Capture the cell that displays the provided text and extract its (x, y) central coordinate. 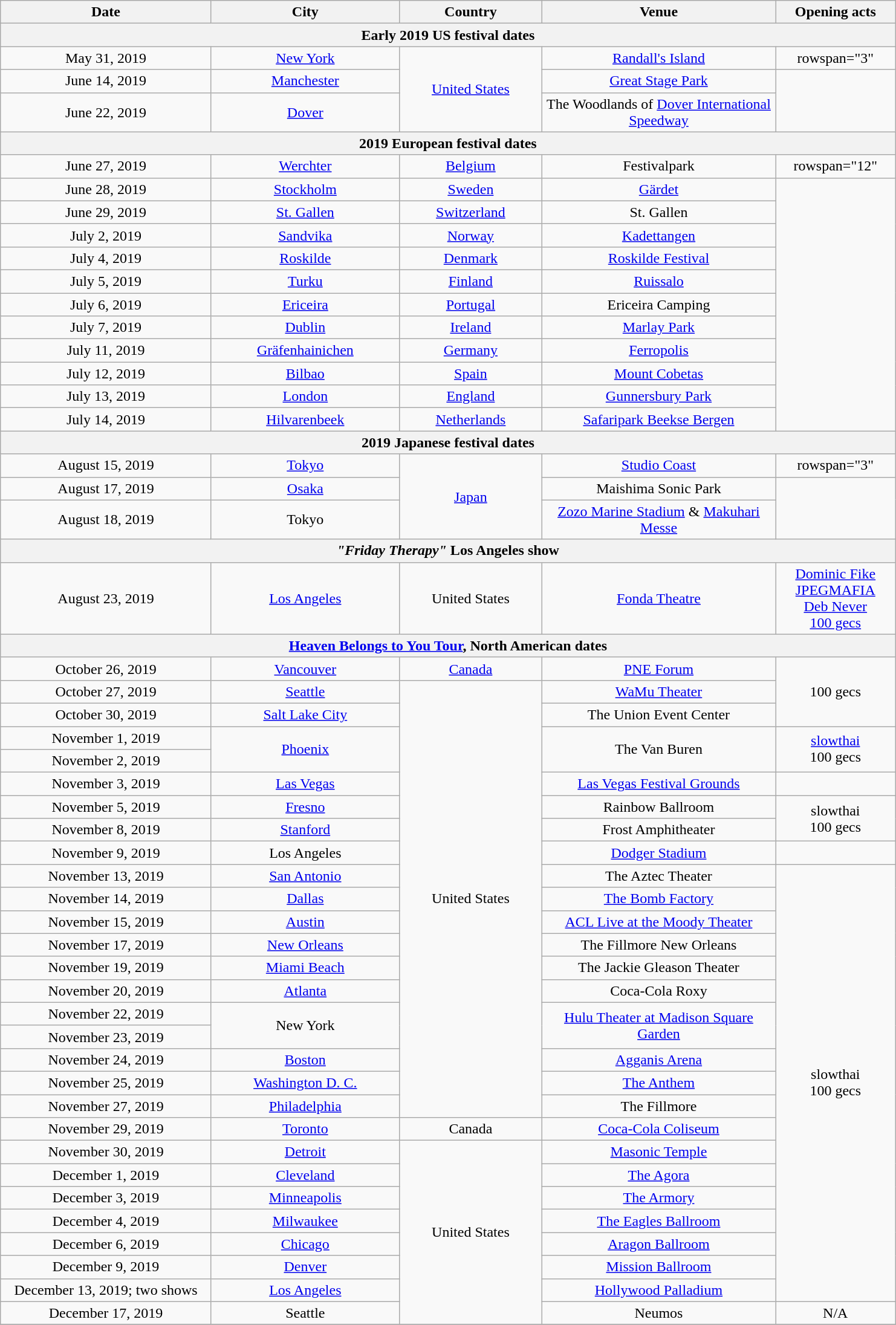
Philadelphia (305, 1106)
Werchter (305, 166)
Festivalpark (658, 166)
Ericeira (305, 304)
November 17, 2019 (106, 945)
August 15, 2019 (106, 465)
December 9, 2019 (106, 1267)
Roskilde Festival (658, 258)
Venue (658, 12)
PNE Forum (658, 669)
rowspan="12" (836, 166)
Country (470, 12)
November 3, 2019 (106, 784)
Heaven Belongs to You Tour, North American dates (448, 646)
Norway (470, 235)
100 gecs (836, 692)
San Antonio (305, 876)
Denver (305, 1267)
The Fillmore New Orleans (658, 945)
Early 2019 US festival dates (448, 35)
Marlay Park (658, 328)
November 29, 2019 (106, 1129)
Japan (470, 497)
Dominic FikeJPEGMAFIADeb Never100 gecs (836, 598)
Zozo Marine Stadium & Makuhari Messe (658, 520)
Mount Cobetas (658, 374)
Neumos (658, 1313)
November 24, 2019 (106, 1060)
Austin (305, 922)
London (305, 397)
Maishima Sonic Park (658, 488)
December 4, 2019 (106, 1221)
2019 Japanese festival dates (448, 442)
Miami Beach (305, 968)
June 28, 2019 (106, 189)
The Woodlands of Dover International Speedway (658, 112)
July 2, 2019 (106, 235)
Bilbao (305, 374)
Germany (470, 351)
Turku (305, 281)
November 9, 2019 (106, 853)
Gräfenhainichen (305, 351)
Frost Amphitheater (658, 830)
The Aztec Theater (658, 876)
N/A (836, 1313)
June 22, 2019 (106, 112)
Gunnersbury Park (658, 397)
December 17, 2019 (106, 1313)
July 14, 2019 (106, 420)
Masonic Temple (658, 1152)
July 13, 2019 (106, 397)
Toronto (305, 1129)
August 17, 2019 (106, 488)
New Orleans (305, 945)
Phoenix (305, 750)
Finland (470, 281)
October 30, 2019 (106, 714)
November 19, 2019 (106, 968)
"Friday Therapy" Los Angeles show (448, 551)
November 20, 2019 (106, 991)
July 6, 2019 (106, 304)
Ericeira Camping (658, 304)
2019 European festival dates (448, 143)
November 25, 2019 (106, 1083)
November 23, 2019 (106, 1037)
Fonda Theatre (658, 598)
Hilvarenbeek (305, 420)
Agganis Arena (658, 1060)
WaMu Theater (658, 692)
Coca-Cola Roxy (658, 991)
Sandvika (305, 235)
November 8, 2019 (106, 830)
Coca-Cola Coliseum (658, 1129)
Kadettangen (658, 235)
November 14, 2019 (106, 899)
Spain (470, 374)
The Bomb Factory (658, 899)
December 1, 2019 (106, 1175)
November 15, 2019 (106, 922)
The Anthem (658, 1083)
July 11, 2019 (106, 351)
Studio Coast (658, 465)
Fresno (305, 807)
The Union Event Center (658, 714)
Aragon Ballroom (658, 1244)
Date (106, 12)
Minneapolis (305, 1198)
Dublin (305, 328)
August 23, 2019 (106, 598)
Portugal (470, 304)
Rainbow Ballroom (658, 807)
November 2, 2019 (106, 761)
Manchester (305, 81)
July 7, 2019 (106, 328)
The Armory (658, 1198)
June 27, 2019 (106, 166)
December 13, 2019; two shows (106, 1290)
June 29, 2019 (106, 212)
The Van Buren (658, 750)
Opening acts (836, 12)
Ferropolis (658, 351)
Mission Ballroom (658, 1267)
Hollywood Palladium (658, 1290)
August 18, 2019 (106, 520)
Ruissalo (658, 281)
October 27, 2019 (106, 692)
The Fillmore (658, 1106)
October 26, 2019 (106, 669)
November 1, 2019 (106, 738)
The Jackie Gleason Theater (658, 968)
July 12, 2019 (106, 374)
England (470, 397)
Safaripark Beekse Bergen (658, 420)
The Agora (658, 1175)
Dodger Stadium (658, 853)
Boston (305, 1060)
Dallas (305, 899)
Stockholm (305, 189)
July 5, 2019 (106, 281)
Belgium (470, 166)
Las Vegas (305, 784)
November 13, 2019 (106, 876)
May 31, 2019 (106, 58)
Dover (305, 112)
Netherlands (470, 420)
Stanford (305, 830)
Randall's Island (658, 58)
Hulu Theater at Madison Square Garden (658, 1025)
Denmark (470, 258)
December 6, 2019 (106, 1244)
Milwaukee (305, 1221)
Washington D. C. (305, 1083)
Osaka (305, 488)
Great Stage Park (658, 81)
July 4, 2019 (106, 258)
November 27, 2019 (106, 1106)
City (305, 12)
November 5, 2019 (106, 807)
Vancouver (305, 669)
Atlanta (305, 991)
Cleveland (305, 1175)
Las Vegas Festival Grounds (658, 784)
Chicago (305, 1244)
November 22, 2019 (106, 1014)
Switzerland (470, 212)
November 30, 2019 (106, 1152)
The Eagles Ballroom (658, 1221)
December 3, 2019 (106, 1198)
Ireland (470, 328)
Gärdet (658, 189)
Roskilde (305, 258)
Sweden (470, 189)
ACL Live at the Moody Theater (658, 922)
Detroit (305, 1152)
Salt Lake City (305, 714)
June 14, 2019 (106, 81)
